Pinpoint the cell where the given text exists, returning its (X, Y) midpoint coordinate. 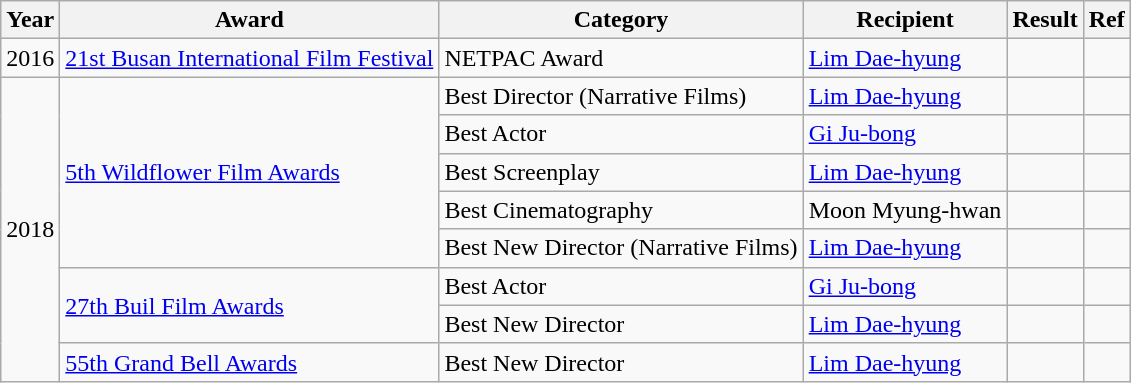
Moon Myung-hwan (905, 210)
21st Busan International Film Festival (250, 58)
Best Screenplay (621, 172)
Best Cinematography (621, 210)
5th Wildflower Film Awards (250, 172)
2018 (30, 229)
Year (30, 20)
Category (621, 20)
55th Grand Bell Awards (250, 362)
2016 (30, 58)
Recipient (905, 20)
NETPAC Award (621, 58)
Award (250, 20)
Best New Director (Narrative Films) (621, 248)
Best Director (Narrative Films) (621, 96)
Result (1045, 20)
Ref (1106, 20)
27th Buil Film Awards (250, 305)
